Search for the cell housing the specified text and yield its [X, Y] center coordinate. 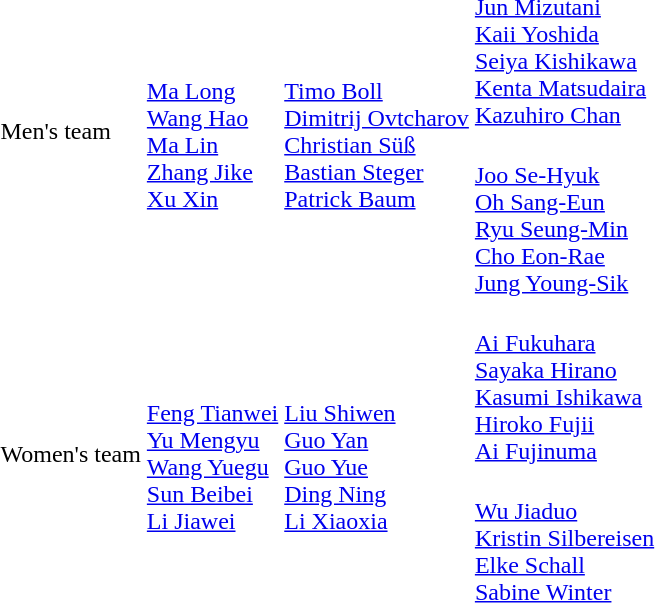
Joo Se-HyukOh Sang-EunRyu Seung-MinCho Eon-RaeJung Young-Sik [564, 216]
Ai FukuharaSayaka HiranoKasumi IshikawaHiroko FujiiAi Fujinuma [564, 384]
